Locate the cell with the specified text and output its (X, Y) center coordinate. 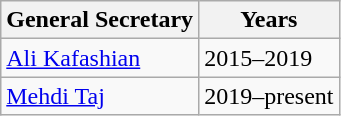
Mehdi Taj (100, 96)
Years (269, 20)
General Secretary (100, 20)
2015–2019 (269, 58)
Ali Kafashian (100, 58)
2019–present (269, 96)
